Find where the given text appears and provide that cell's center as (x, y) coordinate. 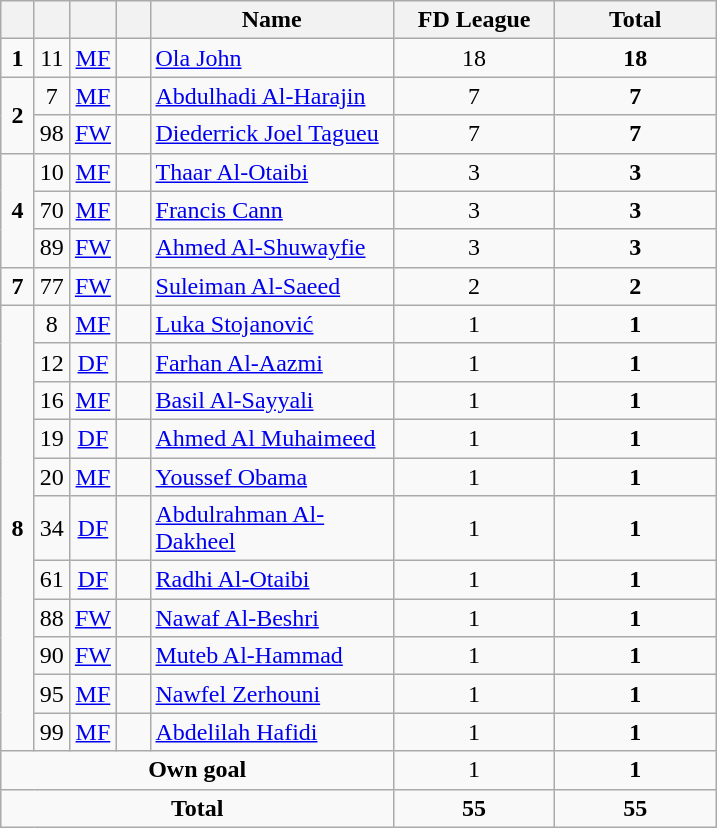
Ahmed Al-Shuwayfie (272, 248)
99 (52, 732)
Diederrick Joel Tagueu (272, 134)
Ahmed Al Muhaimeed (272, 438)
Farhan Al-Aazmi (272, 362)
Abdulrahman Al-Dakheel (272, 528)
89 (52, 248)
Youssef Obama (272, 477)
12 (52, 362)
Name (272, 20)
Nawfel Zerhouni (272, 694)
Ola John (272, 58)
Nawaf Al-Beshri (272, 618)
70 (52, 210)
10 (52, 172)
34 (52, 528)
61 (52, 580)
Francis Cann (272, 210)
20 (52, 477)
Radhi Al-Otaibi (272, 580)
4 (18, 210)
95 (52, 694)
90 (52, 656)
19 (52, 438)
16 (52, 400)
Abdulhadi Al-Harajin (272, 96)
88 (52, 618)
Abdelilah Hafidi (272, 732)
Own goal (198, 770)
Thaar Al-Otaibi (272, 172)
Luka Stojanović (272, 324)
Suleiman Al-Saeed (272, 286)
Muteb Al-Hammad (272, 656)
FD League (474, 20)
77 (52, 286)
98 (52, 134)
Basil Al-Sayyali (272, 400)
11 (52, 58)
